Detect which cell encompasses the target text, then output its (X, Y) center coordinate. 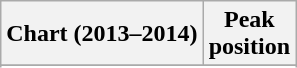
Peakposition (249, 34)
Chart (2013–2014) (102, 34)
